Return the [X, Y] coordinate for the center point of the cell that contains the specified text.  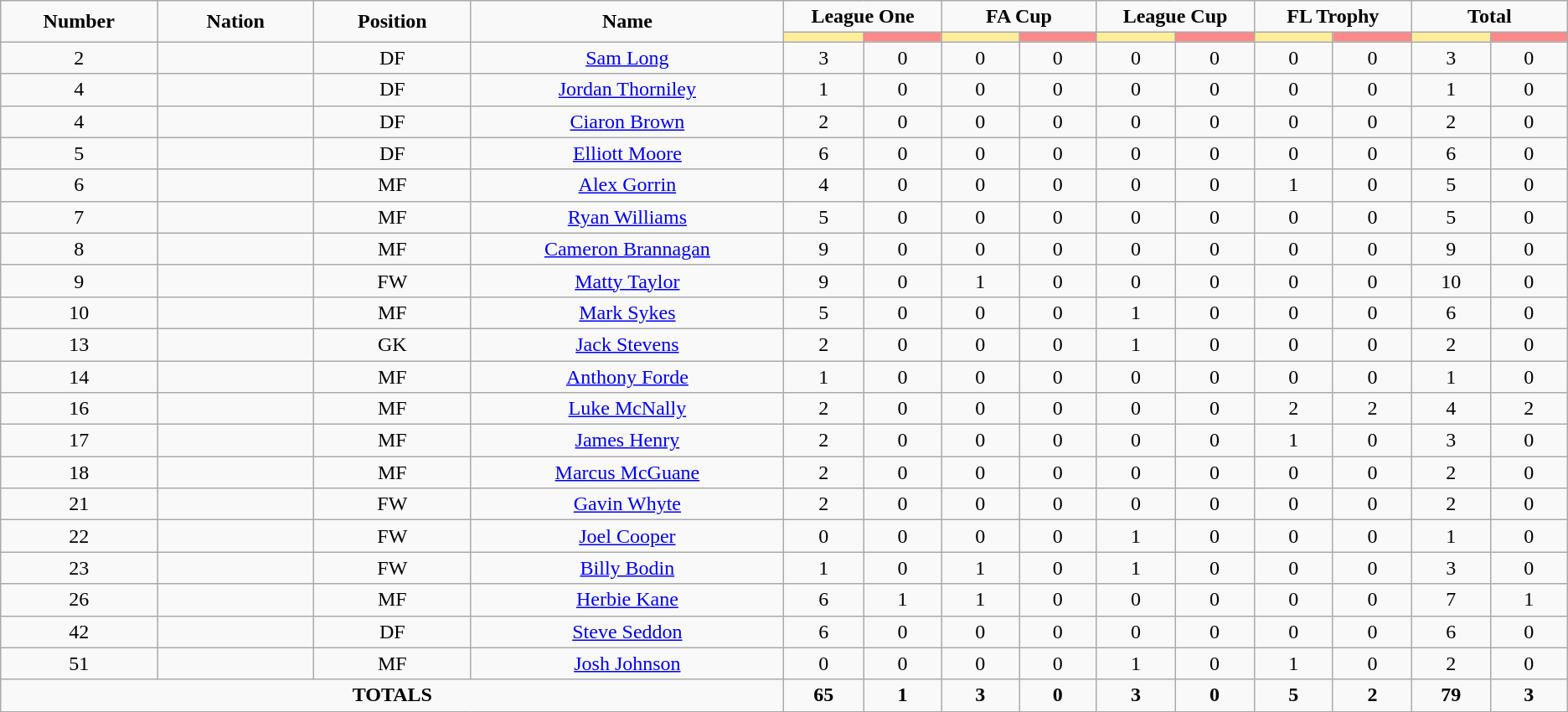
Gavin Whyte [627, 504]
Herbie Kane [627, 600]
16 [79, 409]
65 [824, 695]
21 [79, 504]
League One [863, 17]
Alex Gorrin [627, 185]
Mark Sykes [627, 312]
Marcus McGuane [627, 472]
Billy Bodin [627, 568]
51 [79, 663]
FL Trophy [1333, 17]
TOTALS [392, 695]
Anthony Forde [627, 376]
Luke McNally [627, 409]
James Henry [627, 441]
Josh Johnson [627, 663]
79 [1451, 695]
Cameron Brannagan [627, 249]
Ryan Williams [627, 217]
18 [79, 472]
Ciaron Brown [627, 121]
42 [79, 632]
Name [627, 22]
13 [79, 344]
26 [79, 600]
Jordan Thorniley [627, 90]
22 [79, 536]
Jack Stevens [627, 344]
Total [1489, 17]
League Cup [1175, 17]
14 [79, 376]
8 [79, 249]
17 [79, 441]
FA Cup [1019, 17]
23 [79, 568]
Joel Cooper [627, 536]
Steve Seddon [627, 632]
Position [392, 22]
Sam Long [627, 58]
Matty Taylor [627, 281]
Elliott Moore [627, 153]
Nation [236, 22]
Number [79, 22]
GK [392, 344]
